Detect which cell encompasses the target text, then output its [x, y] center coordinate. 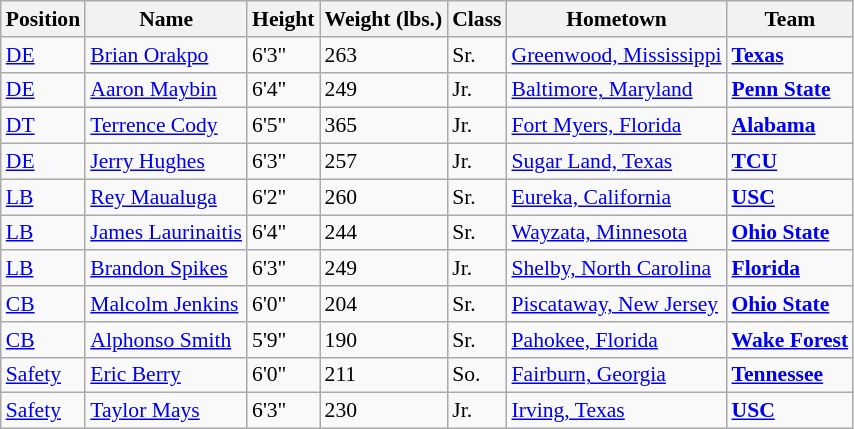
Penn State [790, 90]
Florida [790, 269]
190 [384, 340]
Fort Myers, Florida [617, 126]
Eureka, California [617, 197]
365 [384, 126]
Taylor Mays [166, 411]
TCU [790, 162]
Fairburn, Georgia [617, 375]
Shelby, North Carolina [617, 269]
257 [384, 162]
204 [384, 304]
5'9" [283, 340]
263 [384, 55]
Alphonso Smith [166, 340]
Brandon Spikes [166, 269]
So. [476, 375]
Piscataway, New Jersey [617, 304]
Height [283, 19]
Weight (lbs.) [384, 19]
Rey Maualuga [166, 197]
6'2" [283, 197]
260 [384, 197]
211 [384, 375]
Jerry Hughes [166, 162]
Aaron Maybin [166, 90]
Brian Orakpo [166, 55]
Terrence Cody [166, 126]
Alabama [790, 126]
Wayzata, Minnesota [617, 233]
Sugar Land, Texas [617, 162]
Team [790, 19]
Class [476, 19]
Name [166, 19]
DT [43, 126]
Tennessee [790, 375]
230 [384, 411]
Position [43, 19]
Texas [790, 55]
Hometown [617, 19]
244 [384, 233]
James Laurinaitis [166, 233]
6'5" [283, 126]
Baltimore, Maryland [617, 90]
Eric Berry [166, 375]
Pahokee, Florida [617, 340]
Greenwood, Mississippi [617, 55]
Wake Forest [790, 340]
Irving, Texas [617, 411]
Malcolm Jenkins [166, 304]
